Scan for the cell matching the given text and deliver its (X, Y) coordinate at center. 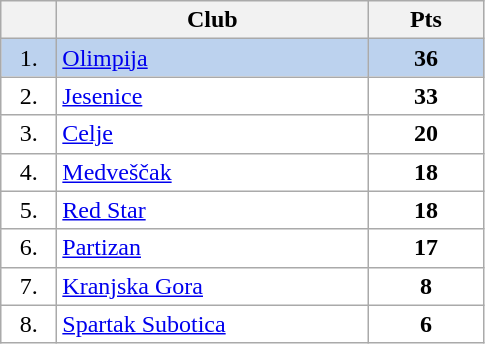
33 (426, 96)
Red Star (212, 210)
5. (29, 210)
Partizan (212, 248)
36 (426, 58)
2. (29, 96)
Club (212, 20)
17 (426, 248)
4. (29, 172)
Jesenice (212, 96)
Spartak Subotica (212, 324)
6. (29, 248)
1. (29, 58)
Kranjska Gora (212, 286)
8 (426, 286)
Medveščak (212, 172)
3. (29, 134)
Olimpija (212, 58)
Pts (426, 20)
Celje (212, 134)
6 (426, 324)
20 (426, 134)
7. (29, 286)
8. (29, 324)
